Return (x, y) of the center of cell containing provided text 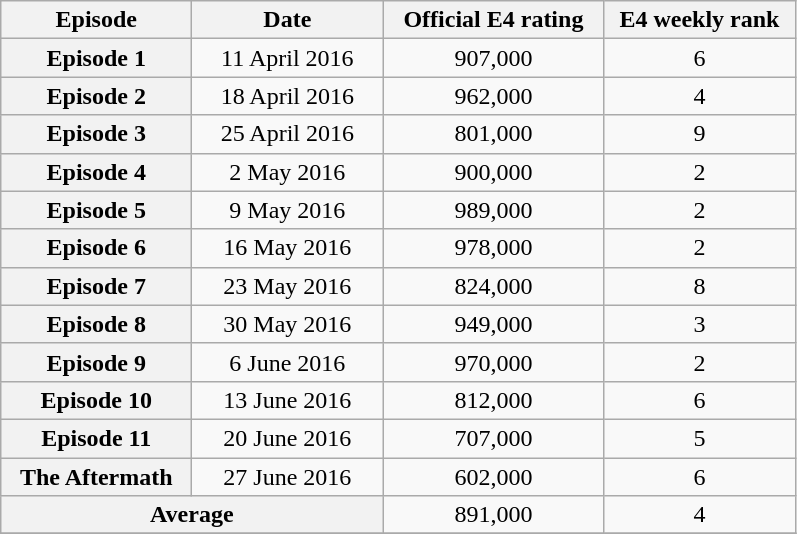
11 April 2016 (288, 58)
The Aftermath (96, 477)
Official E4 rating (494, 20)
Episode 1 (96, 58)
5 (700, 438)
Episode 4 (96, 172)
Date (288, 20)
2 May 2016 (288, 172)
Episode 10 (96, 400)
602,000 (494, 477)
27 June 2016 (288, 477)
3 (700, 324)
8 (700, 286)
907,000 (494, 58)
Episode 3 (96, 134)
Episode 2 (96, 96)
6 June 2016 (288, 362)
801,000 (494, 134)
Episode 7 (96, 286)
824,000 (494, 286)
30 May 2016 (288, 324)
Episode 5 (96, 210)
Episode 9 (96, 362)
962,000 (494, 96)
20 June 2016 (288, 438)
25 April 2016 (288, 134)
18 April 2016 (288, 96)
891,000 (494, 515)
Average (192, 515)
978,000 (494, 248)
E4 weekly rank (700, 20)
16 May 2016 (288, 248)
989,000 (494, 210)
949,000 (494, 324)
Episode 8 (96, 324)
23 May 2016 (288, 286)
13 June 2016 (288, 400)
970,000 (494, 362)
707,000 (494, 438)
Episode 11 (96, 438)
900,000 (494, 172)
9 May 2016 (288, 210)
Episode (96, 20)
9 (700, 134)
Episode 6 (96, 248)
812,000 (494, 400)
